Locate the cell with the specified text and output its (X, Y) center coordinate. 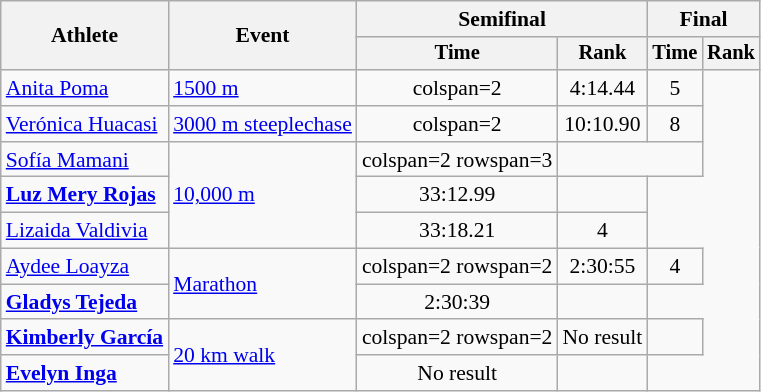
5 (674, 88)
4:14.44 (602, 88)
2:30:39 (458, 302)
33:18.21 (458, 231)
33:12.99 (458, 195)
Final (703, 19)
Event (262, 36)
1500 m (262, 88)
Marathon (262, 284)
Kimberly García (84, 338)
20 km walk (262, 356)
Athlete (84, 36)
Lizaida Valdivia⁣⁣ (84, 231)
Verónica Huacasi⁣ (84, 124)
Anita Poma⁣⁣ (84, 88)
Luz Mery Rojas (84, 195)
Semifinal (502, 19)
colspan=2 rowspan=3 (458, 160)
2:30:55 (602, 267)
8 (674, 124)
Evelyn Inga⁣⁣ (84, 373)
Aydee Loayza⁣ (84, 267)
10,000 m (262, 196)
10:10.90 (602, 124)
Gladys Tejeda⁣ (84, 302)
Sofía Mamani⁣⁣ (84, 160)
3000 m steeplechase (262, 124)
